Extract the [X, Y] coordinate from the center of the cell holding the provided text.  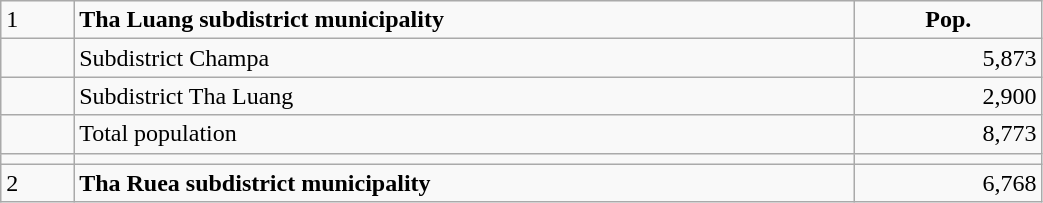
8,773 [948, 134]
Total population [464, 134]
2,900 [948, 96]
1 [38, 20]
2 [38, 183]
Subdistrict Tha Luang [464, 96]
5,873 [948, 58]
Pop. [948, 20]
6,768 [948, 183]
Subdistrict Champa [464, 58]
Tha Luang subdistrict municipality [464, 20]
Tha Ruea subdistrict municipality [464, 183]
